Determine the (x, y) coordinate at the center of the cell enclosing the given text.  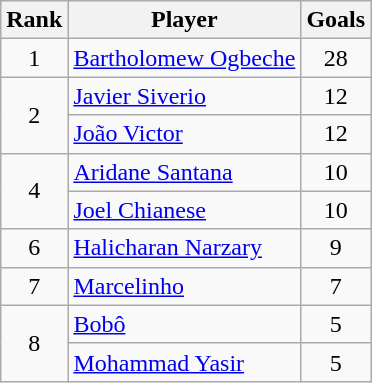
4 (34, 191)
6 (34, 248)
Rank (34, 20)
Javier Siverio (184, 96)
Halicharan Narzary (184, 248)
Aridane Santana (184, 172)
Player (184, 20)
Bartholomew Ogbeche (184, 58)
Mohammad Yasir (184, 362)
9 (336, 248)
Bobô (184, 324)
1 (34, 58)
8 (34, 343)
28 (336, 58)
Joel Chianese (184, 210)
Goals (336, 20)
2 (34, 115)
João Victor (184, 134)
Marcelinho (184, 286)
